Locate the cell with the specified text and output its (x, y) center coordinate. 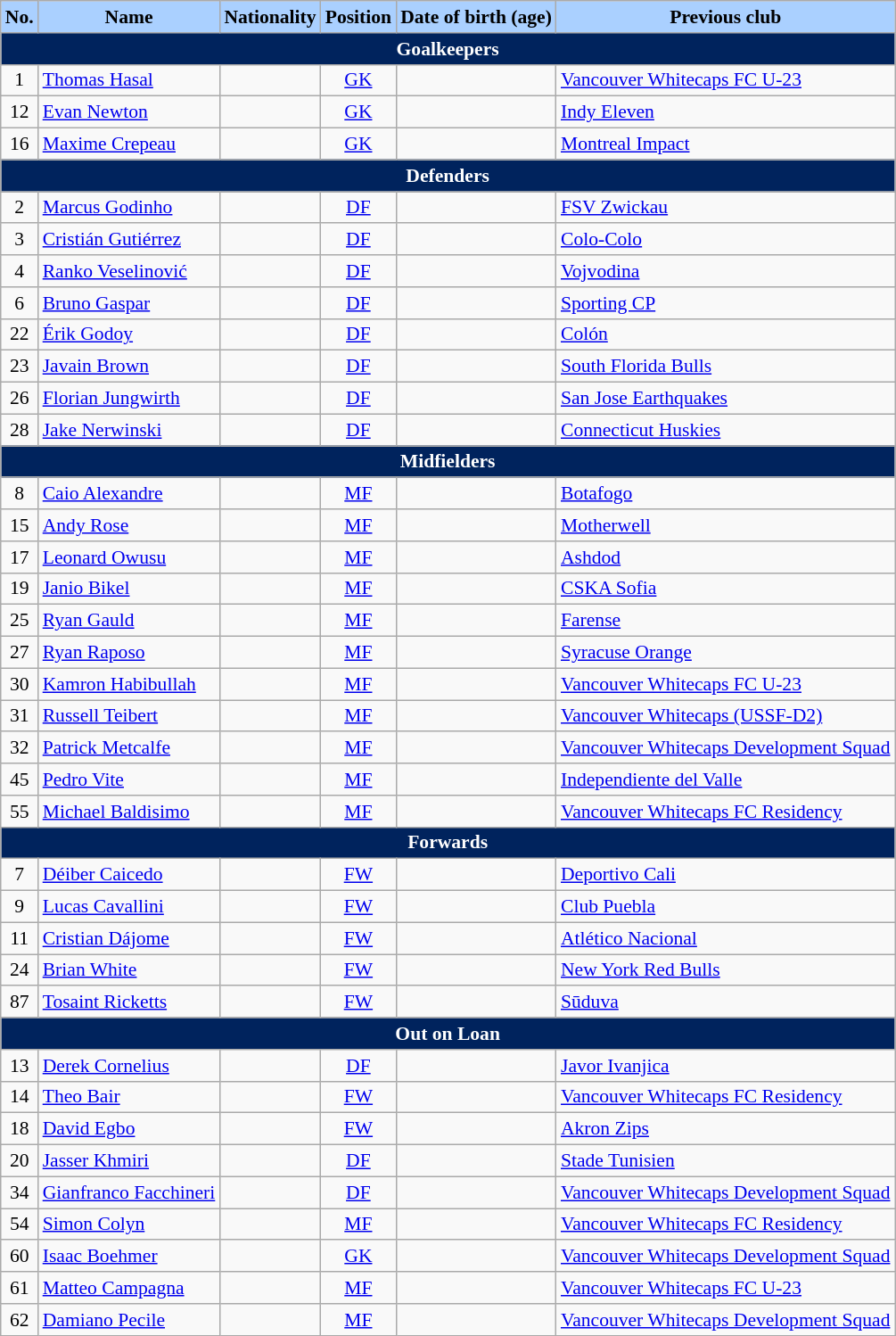
32 (20, 748)
Kamron Habibullah (129, 684)
Evan Newton (129, 112)
Ranko Veselinović (129, 271)
Gianfranco Facchineri (129, 1192)
13 (20, 1066)
60 (20, 1257)
Javor Ivanjica (726, 1066)
Forwards (448, 843)
Connecticut Huskies (726, 430)
Andy Rose (129, 525)
Michael Baldisimo (129, 812)
20 (20, 1161)
14 (20, 1097)
Out on Loan (448, 1034)
Déiber Caicedo (129, 875)
Sporting CP (726, 303)
Theo Bair (129, 1097)
61 (20, 1288)
30 (20, 684)
19 (20, 589)
Previous club (726, 17)
Florian Jungwirth (129, 399)
Motherwell (726, 525)
Club Puebla (726, 907)
Thomas Hasal (129, 80)
Tosaint Ricketts (129, 1002)
Botafogo (726, 494)
Cristián Gutiérrez (129, 240)
Simon Colyn (129, 1225)
Javain Brown (129, 367)
16 (20, 144)
17 (20, 557)
2 (20, 208)
26 (20, 399)
Vojvodina (726, 271)
Montreal Impact (726, 144)
Deportivo Cali (726, 875)
Ryan Raposo (129, 653)
Syracuse Orange (726, 653)
New York Red Bulls (726, 970)
Name (129, 17)
Vancouver Whitecaps (USSF-D2) (726, 716)
Cristian Dájome (129, 938)
Colo-Colo (726, 240)
8 (20, 494)
CSKA Sofia (726, 589)
87 (20, 1002)
9 (20, 907)
Janio Bikel (129, 589)
1 (20, 80)
Brian White (129, 970)
45 (20, 779)
22 (20, 334)
7 (20, 875)
Stade Tunisien (726, 1161)
No. (20, 17)
6 (20, 303)
Goalkeepers (448, 49)
18 (20, 1129)
Indy Eleven (726, 112)
12 (20, 112)
27 (20, 653)
Position (358, 17)
Derek Cornelius (129, 1066)
Lucas Cavallini (129, 907)
23 (20, 367)
Bruno Gaspar (129, 303)
South Florida Bulls (726, 367)
Defenders (448, 176)
Damiano Pecile (129, 1320)
25 (20, 621)
Russell Teibert (129, 716)
Jasser Khmiri (129, 1161)
Caio Alexandre (129, 494)
4 (20, 271)
Ryan Gauld (129, 621)
Marcus Godinho (129, 208)
Maxime Crepeau (129, 144)
David Egbo (129, 1129)
San Jose Earthquakes (726, 399)
Leonard Owusu (129, 557)
Patrick Metcalfe (129, 748)
Midfielders (448, 462)
34 (20, 1192)
Atlético Nacional (726, 938)
Akron Zips (726, 1129)
Matteo Campagna (129, 1288)
31 (20, 716)
Date of birth (age) (476, 17)
Pedro Vite (129, 779)
15 (20, 525)
24 (20, 970)
Independiente del Valle (726, 779)
62 (20, 1320)
Érik Godoy (129, 334)
FSV Zwickau (726, 208)
11 (20, 938)
Ashdod (726, 557)
54 (20, 1225)
3 (20, 240)
Nationality (269, 17)
28 (20, 430)
Farense (726, 621)
Sūduva (726, 1002)
Isaac Boehmer (129, 1257)
55 (20, 812)
Colón (726, 334)
Jake Nerwinski (129, 430)
